Capture the cell that displays the provided text and extract its [X, Y] central coordinate. 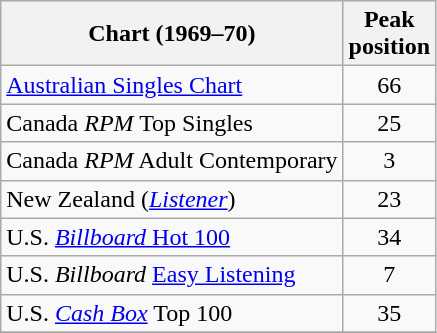
Canada RPM Top Singles [172, 123]
New Zealand (Listener) [172, 199]
7 [389, 275]
34 [389, 237]
U.S. Billboard Easy Listening [172, 275]
66 [389, 85]
U.S. Cash Box Top 100 [172, 313]
23 [389, 199]
25 [389, 123]
U.S. Billboard Hot 100 [172, 237]
Canada RPM Adult Contemporary [172, 161]
35 [389, 313]
Chart (1969–70) [172, 34]
3 [389, 161]
Australian Singles Chart [172, 85]
Peakposition [389, 34]
